Detect which cell encompasses the target text, then output its [X, Y] center coordinate. 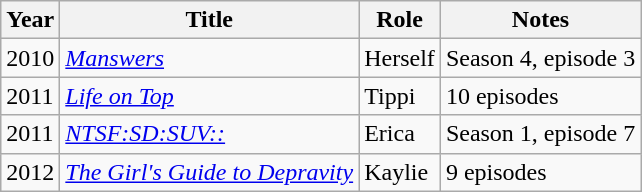
Year [30, 20]
9 episodes [540, 172]
Manswers [210, 58]
NTSF:SD:SUV:: [210, 134]
Tippi [400, 96]
2010 [30, 58]
Notes [540, 20]
Kaylie [400, 172]
Herself [400, 58]
Season 1, episode 7 [540, 134]
The Girl's Guide to Depravity [210, 172]
Role [400, 20]
Life on Top [210, 96]
10 episodes [540, 96]
Season 4, episode 3 [540, 58]
Erica [400, 134]
2012 [30, 172]
Title [210, 20]
